Return (x, y) of the center of cell containing provided text 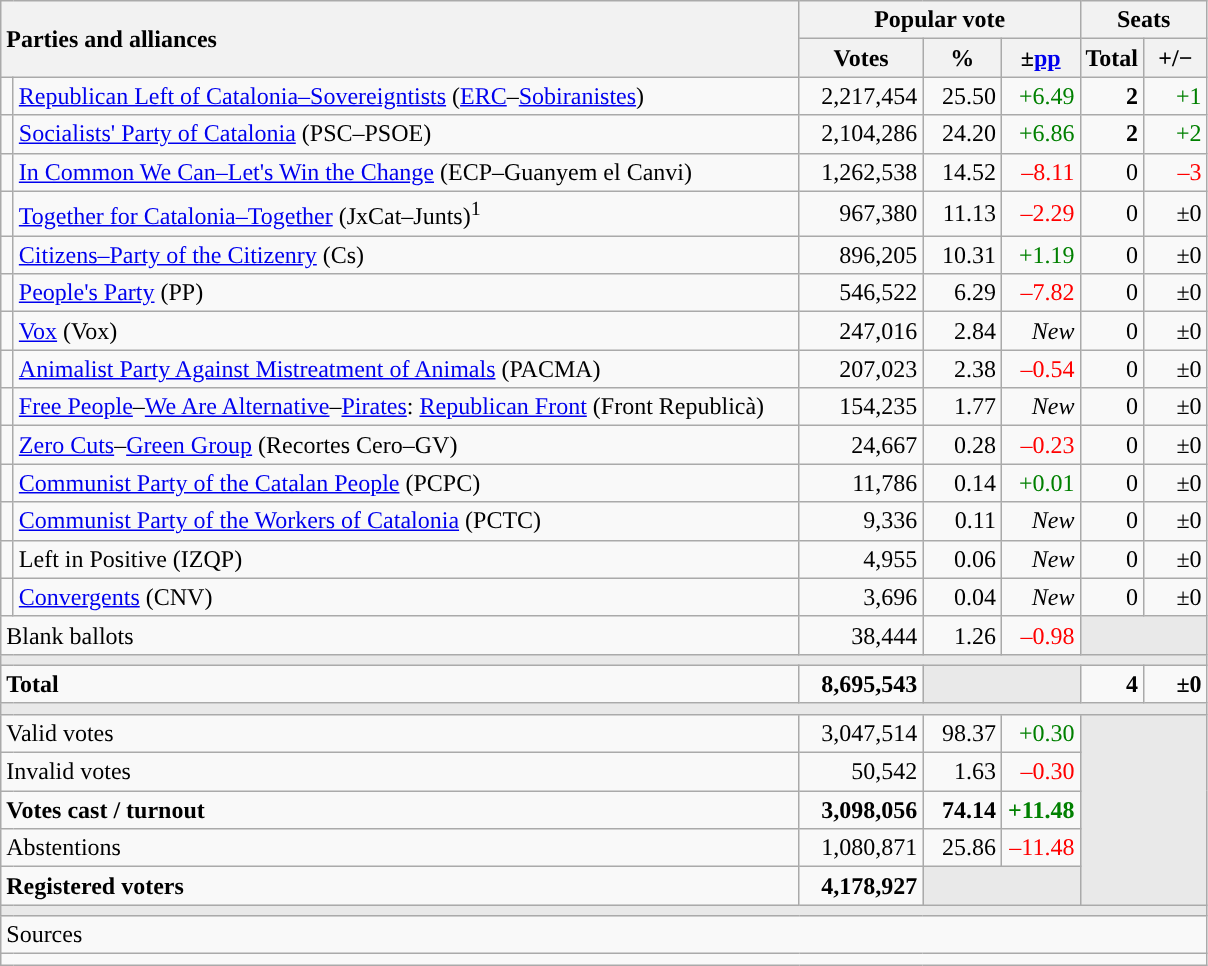
1,262,538 (861, 172)
Invalid votes (400, 772)
Together for Catalonia–Together (JxCat–Junts)1 (406, 214)
6.29 (962, 293)
Citizens–Party of the Citizenry (Cs) (406, 255)
Left in Positive (IZQP) (406, 559)
+6.86 (1040, 134)
0.28 (962, 445)
+1 (1176, 96)
–3 (1176, 172)
38,444 (861, 635)
–8.11 (1040, 172)
967,380 (861, 214)
+6.49 (1040, 96)
Registered voters (400, 886)
+1.19 (1040, 255)
11,786 (861, 483)
546,522 (861, 293)
24,667 (861, 445)
4 (1112, 684)
–0.98 (1040, 635)
In Common We Can–Let's Win the Change (ECP–Guanyem el Canvi) (406, 172)
Valid votes (400, 733)
25.50 (962, 96)
Zero Cuts–Green Group (Recortes Cero–GV) (406, 445)
±pp (1040, 58)
–11.48 (1040, 848)
+0.30 (1040, 733)
2,104,286 (861, 134)
Votes (861, 58)
8,695,543 (861, 684)
247,016 (861, 331)
9,336 (861, 521)
25.86 (962, 848)
–0.54 (1040, 369)
–2.29 (1040, 214)
0.11 (962, 521)
2.38 (962, 369)
People's Party (PP) (406, 293)
Republican Left of Catalonia–Sovereigntists (ERC–Sobiranistes) (406, 96)
+2 (1176, 134)
Parties and alliances (400, 39)
1.77 (962, 407)
Sources (604, 935)
0.04 (962, 597)
3,696 (861, 597)
Blank ballots (400, 635)
–0.23 (1040, 445)
154,235 (861, 407)
Votes cast / turnout (400, 810)
–7.82 (1040, 293)
+0.01 (1040, 483)
3,047,514 (861, 733)
Communist Party of the Catalan People (PCPC) (406, 483)
74.14 (962, 810)
4,955 (861, 559)
24.20 (962, 134)
+11.48 (1040, 810)
3,098,056 (861, 810)
Convergents (CNV) (406, 597)
4,178,927 (861, 886)
+/− (1176, 58)
Abstentions (400, 848)
1.26 (962, 635)
2,217,454 (861, 96)
896,205 (861, 255)
50,542 (861, 772)
–0.30 (1040, 772)
1,080,871 (861, 848)
2.84 (962, 331)
0.14 (962, 483)
Free People–We Are Alternative–Pirates: Republican Front (Front Republicà) (406, 407)
Vox (Vox) (406, 331)
Socialists' Party of Catalonia (PSC–PSOE) (406, 134)
% (962, 58)
Communist Party of the Workers of Catalonia (PCTC) (406, 521)
98.37 (962, 733)
Animalist Party Against Mistreatment of Animals (PACMA) (406, 369)
0.06 (962, 559)
10.31 (962, 255)
1.63 (962, 772)
207,023 (861, 369)
11.13 (962, 214)
Popular vote (940, 20)
14.52 (962, 172)
Seats (1144, 20)
